Identify which cell holds the provided text, then report its [X, Y] central coordinate. 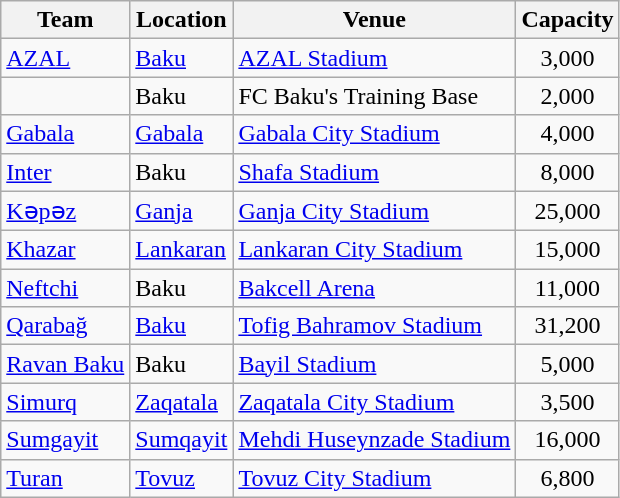
AZAL Stadium [374, 58]
6,800 [568, 478]
16,000 [568, 440]
Lankaran City Stadium [374, 250]
AZAL [66, 58]
FC Baku's Training Base [374, 96]
Tovuz [182, 478]
Bakcell Arena [374, 288]
Kəpəz [66, 211]
Sumgayit [66, 440]
Tovuz City Stadium [374, 478]
Qarabağ [66, 326]
4,000 [568, 134]
Bayil Stadium [374, 364]
Ravan Baku [66, 364]
Inter [66, 172]
Location [182, 20]
Venue [374, 20]
Tofig Bahramov Stadium [374, 326]
Team [66, 20]
Capacity [568, 20]
Sumqayit [182, 440]
2,000 [568, 96]
Ganja [182, 211]
3,000 [568, 58]
15,000 [568, 250]
Simurq [66, 402]
Gabala City Stadium [374, 134]
Neftchi [66, 288]
8,000 [568, 172]
31,200 [568, 326]
Zaqatala [182, 402]
25,000 [568, 211]
11,000 [568, 288]
Zaqatala City Stadium [374, 402]
3,500 [568, 402]
Lankaran [182, 250]
Khazar [66, 250]
Turan [66, 478]
5,000 [568, 364]
Shafa Stadium [374, 172]
Mehdi Huseynzade Stadium [374, 440]
Ganja City Stadium [374, 211]
